Pinpoint the cell where the given text exists, returning its [x, y] midpoint coordinate. 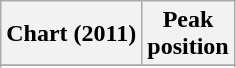
Peakposition [188, 34]
Chart (2011) [72, 34]
